Search for the cell housing the specified text and yield its [X, Y] center coordinate. 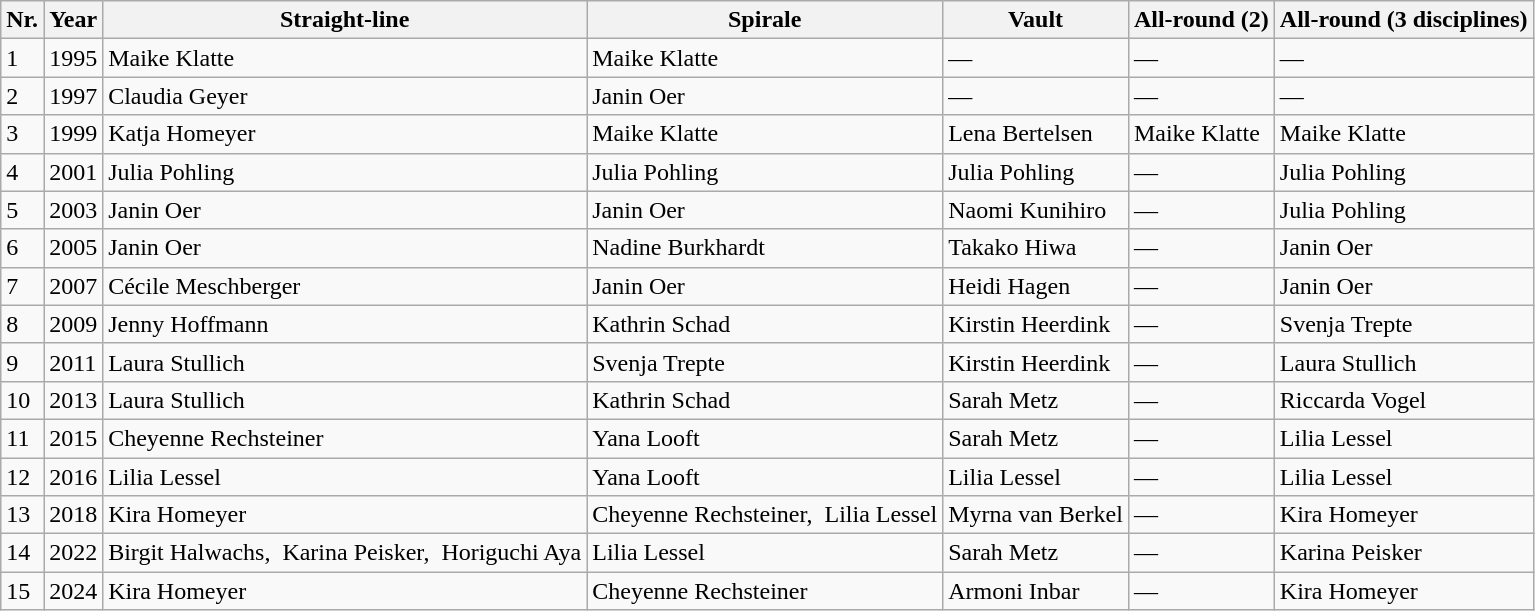
2 [22, 96]
Karina Peisker [1404, 553]
2005 [74, 248]
1997 [74, 96]
6 [22, 248]
2011 [74, 362]
2016 [74, 477]
Riccarda Vogel [1404, 400]
Takako Hiwa [1036, 248]
1999 [74, 134]
Naomi Kunihiro [1036, 210]
2022 [74, 553]
8 [22, 324]
Armoni Inbar [1036, 591]
2015 [74, 438]
Nadine Burkhardt [765, 248]
9 [22, 362]
1 [22, 58]
13 [22, 515]
Claudia Geyer [345, 96]
2024 [74, 591]
2003 [74, 210]
Lena Bertelsen [1036, 134]
All-round (3 disciplines) [1404, 20]
Katja Homeyer [345, 134]
Spirale [765, 20]
All-round (2) [1201, 20]
2009 [74, 324]
Year [74, 20]
1995 [74, 58]
5 [22, 210]
2007 [74, 286]
2001 [74, 172]
12 [22, 477]
Straight-line [345, 20]
Cheyenne Rechsteiner, Lilia Lessel [765, 515]
Jenny Hoffmann [345, 324]
2018 [74, 515]
3 [22, 134]
11 [22, 438]
15 [22, 591]
Cécile Meschberger [345, 286]
2013 [74, 400]
Heidi Hagen [1036, 286]
Vault [1036, 20]
Birgit Halwachs, Karina Peisker, Horiguchi Aya [345, 553]
14 [22, 553]
4 [22, 172]
7 [22, 286]
Nr. [22, 20]
10 [22, 400]
Myrna van Berkel [1036, 515]
